Locate the cell with the specified text and output its (x, y) center coordinate. 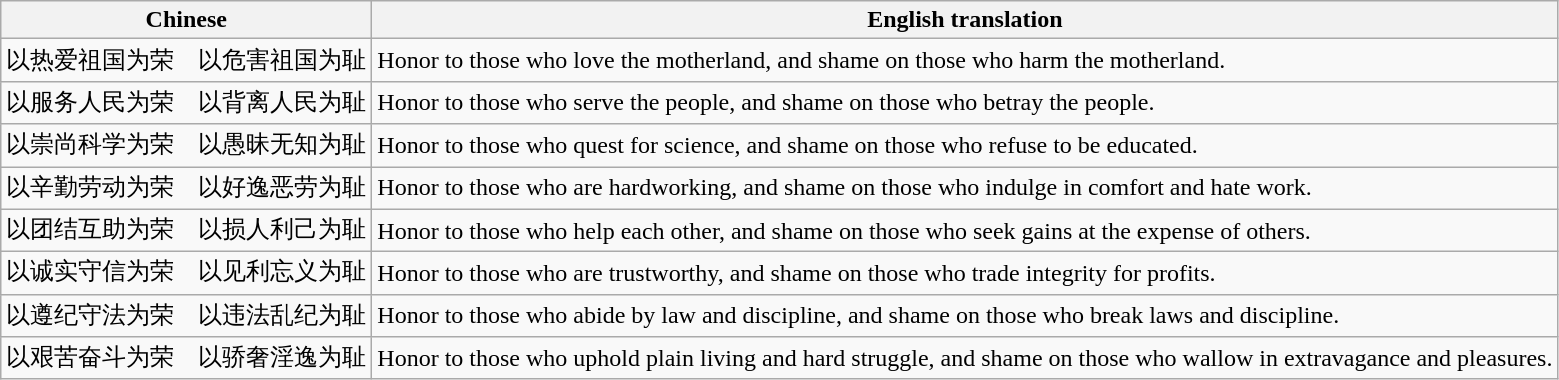
以团结互助为荣 以损人利己为耻 (186, 230)
以艰苦奋斗为荣 以骄奢淫逸为耻 (186, 358)
以崇尚科学为荣 以愚昧无知为耻 (186, 146)
Honor to those who uphold plain living and hard struggle, and shame on those who wallow in extravagance and pleasures. (965, 358)
以服务人民为荣 以背离人民为耻 (186, 102)
Honor to those who love the motherland, and shame on those who harm the motherland. (965, 60)
Honor to those who are trustworthy, and shame on those who trade integrity for profits. (965, 274)
Honor to those who abide by law and discipline, and shame on those who break laws and discipline. (965, 316)
English translation (965, 20)
以诚实守信为荣 以见利忘义为耻 (186, 274)
以热爱祖国为荣 以危害祖国为耻 (186, 60)
Honor to those who serve the people, and shame on those who betray the people. (965, 102)
Chinese (186, 20)
以遵纪守法为荣 以违法乱纪为耻 (186, 316)
Honor to those who are hardworking, and shame on those who indulge in comfort and hate work. (965, 188)
以辛勤劳动为荣 以好逸恶劳为耻 (186, 188)
Honor to those who quest for science, and shame on those who refuse to be educated. (965, 146)
Honor to those who help each other, and shame on those who seek gains at the expense of others. (965, 230)
